From the cell containing the given text, extract its center point as [X, Y] coordinate. 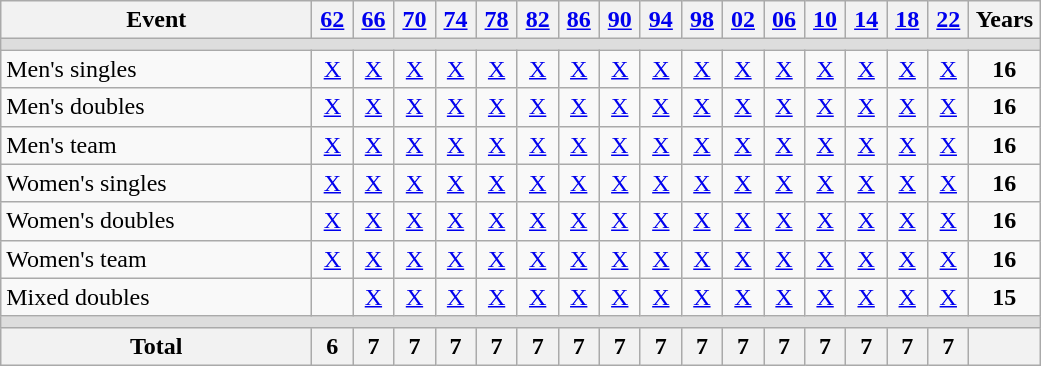
Women's team [156, 259]
66 [374, 20]
Years [1004, 20]
Mixed doubles [156, 297]
15 [1004, 297]
86 [578, 20]
14 [866, 20]
Women's doubles [156, 221]
74 [456, 20]
Women's singles [156, 183]
10 [826, 20]
90 [620, 20]
Event [156, 20]
Men's singles [156, 69]
78 [496, 20]
06 [784, 20]
Total [156, 346]
6 [332, 346]
Men's doubles [156, 107]
62 [332, 20]
70 [414, 20]
Men's team [156, 145]
22 [948, 20]
82 [538, 20]
18 [908, 20]
02 [742, 20]
98 [702, 20]
94 [660, 20]
